Return the (x, y) coordinate for the center point of the cell that contains the specified text.  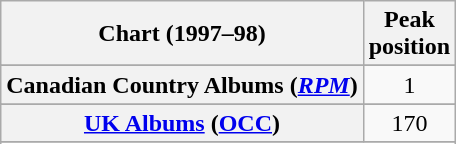
170 (409, 123)
Chart (1997–98) (182, 34)
Peakposition (409, 34)
UK Albums (OCC) (182, 123)
1 (409, 85)
Canadian Country Albums (RPM) (182, 85)
